Output the [x, y] coordinate of the center of the cell containing the given text.  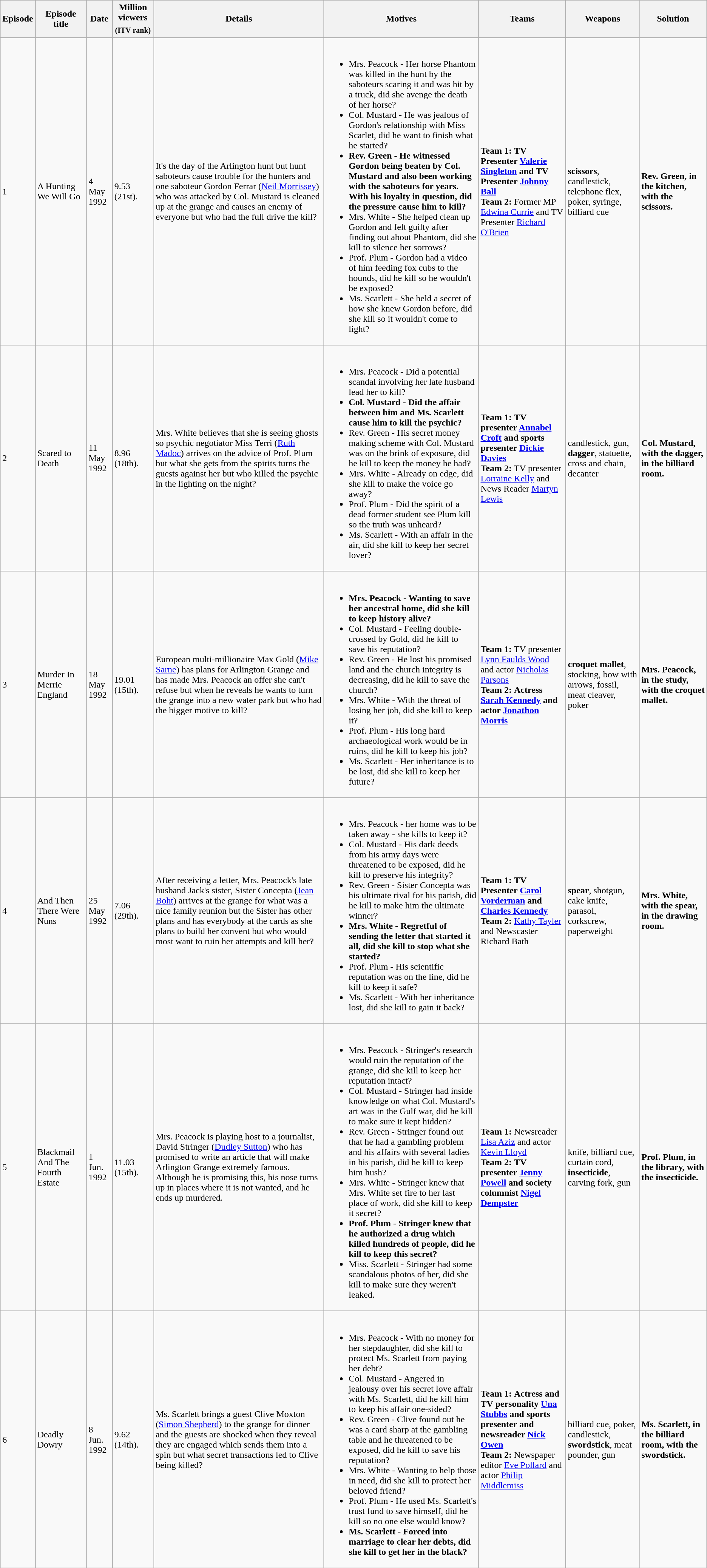
Date [99, 19]
Rev. Green, in the kitchen, with the scissors. [673, 191]
11 May 1992 [99, 458]
Scared to Death [61, 458]
Prof. Plum, in the library, with the insecticide. [673, 1167]
11.03 (15th). [133, 1167]
Team 1: TV presenter Annabel Croft and sports presenter Dickie Davies Team 2: TV presenter Lorraine Kelly and News Reader Martyn Lewis [522, 458]
Solution [673, 19]
2 [18, 458]
Team 1: TV Presenter Carol Vorderman and Charles Kennedy Team 2: Kathy Tayler and Newscaster Richard Bath [522, 911]
croquet mallet, stocking, bow with arrows, fossil, meat cleaver, poker [603, 684]
4 May 1992 [99, 191]
spear, shotgun, cake knife, parasol, corkscrew, paperweight [603, 911]
9.53 (21st). [133, 191]
4 [18, 911]
8 Jun. 1992 [99, 1439]
9.62 (14th). [133, 1439]
Murder In Merrie England [61, 684]
8.96 (18th). [133, 458]
Episode [18, 19]
A Hunting We Will Go [61, 191]
billiard cue, poker, candlestick, swordstick, meat pounder, gun [603, 1439]
knife, billiard cue, curtain cord, insecticide, carving fork, gun [603, 1167]
Million viewers (ITV rank) [133, 19]
Details [239, 19]
Team 1: TV presenter Lynn Faulds Wood and actor Nicholas Parsons Team 2: Actress Sarah Kennedy and actor Jonathon Morris [522, 684]
Episode title [61, 19]
Teams [522, 19]
1 Jun. 1992 [99, 1167]
19.01 (15th). [133, 684]
Weapons [603, 19]
5 [18, 1167]
1 [18, 191]
And Then There Were Nuns [61, 911]
Mrs. White, with the spear, in the drawing room. [673, 911]
Motives [401, 19]
7.06 (29th). [133, 911]
18 May 1992 [99, 684]
Mrs. Peacock, in the study, with the croquet mallet. [673, 684]
Blackmail And The Fourth Estate [61, 1167]
Team 1: Newsreader Lisa Aziz and actor Kevin Lloyd Team 2: TV presenter Jenny Powell and society columnist Nigel Dempster [522, 1167]
Deadly Dowry [61, 1439]
Team 1: TV Presenter Valerie Singleton and TV Presenter Johnny Ball Team 2: Former MP Edwina Currie and TV Presenter Richard O'Brien [522, 191]
Ms. Scarlett, in the billiard room, with the swordstick. [673, 1439]
candlestick, gun, dagger, statuette, cross and chain, decanter [603, 458]
6 [18, 1439]
scissors, candlestick, telephone flex, poker, syringe, billiard cue [603, 191]
25 May 1992 [99, 911]
3 [18, 684]
Col. Mustard, with the dagger, in the billiard room. [673, 458]
